Extract the (X, Y) coordinate from the center of the cell holding the provided text.  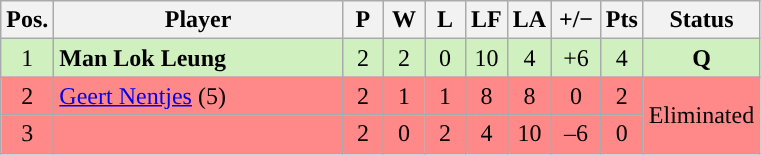
Player (198, 20)
LA (529, 20)
+6 (576, 58)
Q (701, 58)
Pos. (28, 20)
Eliminated (701, 115)
Man Lok Leung (198, 58)
Pts (622, 20)
+/− (576, 20)
–6 (576, 134)
Status (701, 20)
Geert Nentjes (5) (198, 96)
W (404, 20)
P (362, 20)
3 (28, 134)
LF (487, 20)
L (444, 20)
